Find where the given text appears and provide that cell's center as (x, y) coordinate. 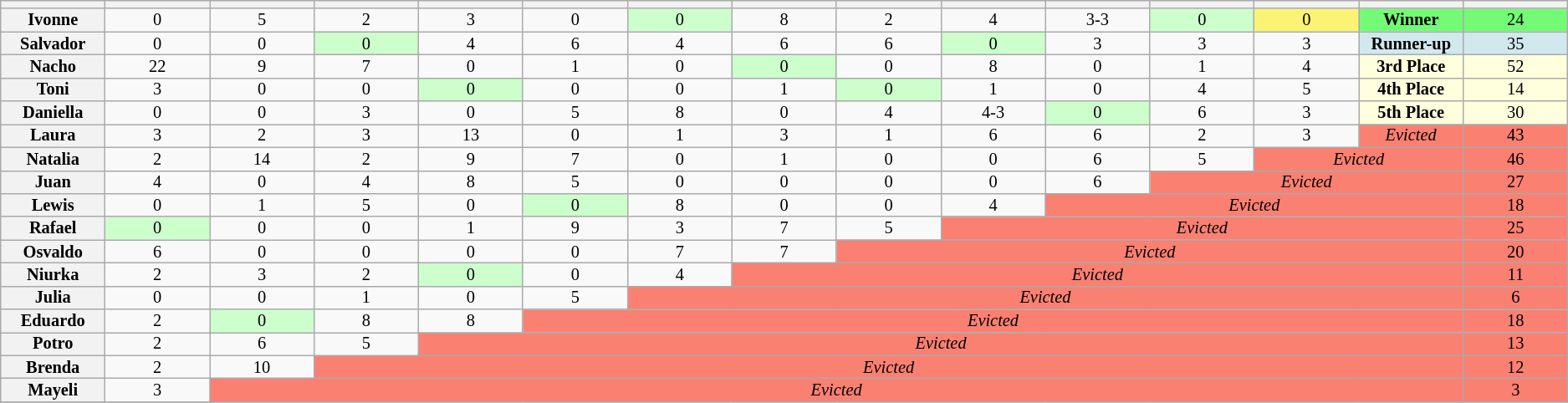
10 (263, 367)
Winner (1412, 20)
Mayeli (54, 390)
Niurka (54, 274)
Daniella (54, 113)
Osvaldo (54, 252)
Potro (54, 344)
Runner-up (1412, 43)
12 (1515, 367)
Salvador (54, 43)
24 (1515, 20)
22 (157, 66)
25 (1515, 228)
11 (1515, 274)
4-3 (993, 113)
Ivonne (54, 20)
4th Place (1412, 89)
46 (1515, 159)
52 (1515, 66)
35 (1515, 43)
Rafael (54, 228)
Julia (54, 298)
3rd Place (1412, 66)
Brenda (54, 367)
27 (1515, 182)
Eduardo (54, 321)
30 (1515, 113)
3-3 (1097, 20)
Juan (54, 182)
Lewis (54, 205)
Natalia (54, 159)
Nacho (54, 66)
20 (1515, 252)
Toni (54, 89)
Laura (54, 135)
43 (1515, 135)
5th Place (1412, 113)
